Return [X, Y] of the center of cell containing provided text 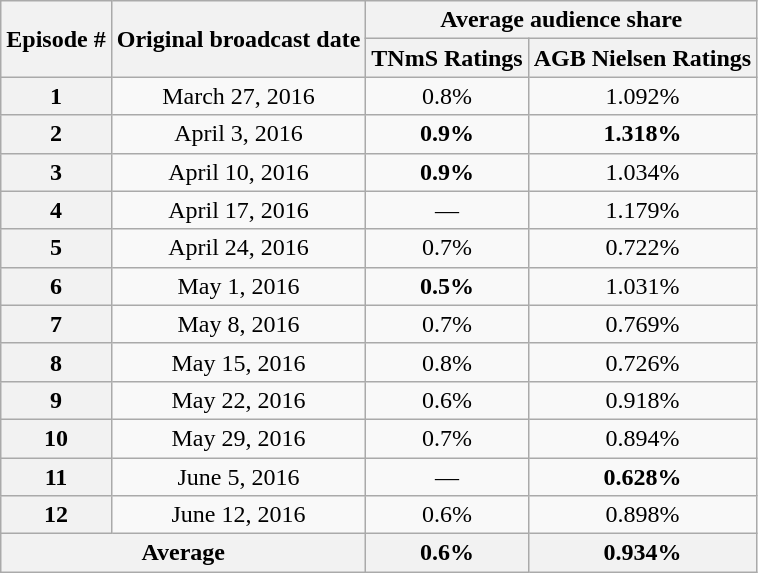
10 [56, 438]
April 24, 2016 [238, 248]
0.722% [642, 248]
May 29, 2016 [238, 438]
AGB Nielsen Ratings [642, 58]
June 12, 2016 [238, 515]
TNmS Ratings [447, 58]
6 [56, 286]
7 [56, 324]
1.034% [642, 172]
June 5, 2016 [238, 477]
0.5% [447, 286]
May 1, 2016 [238, 286]
1.092% [642, 96]
5 [56, 248]
9 [56, 400]
1.179% [642, 210]
1.318% [642, 134]
April 3, 2016 [238, 134]
12 [56, 515]
0.726% [642, 362]
0.769% [642, 324]
0.628% [642, 477]
4 [56, 210]
April 17, 2016 [238, 210]
1.031% [642, 286]
3 [56, 172]
April 10, 2016 [238, 172]
Original broadcast date [238, 39]
March 27, 2016 [238, 96]
0.894% [642, 438]
Episode # [56, 39]
May 15, 2016 [238, 362]
0.918% [642, 400]
2 [56, 134]
8 [56, 362]
Average audience share [562, 20]
1 [56, 96]
11 [56, 477]
0.898% [642, 515]
May 8, 2016 [238, 324]
Average [184, 553]
0.934% [642, 553]
May 22, 2016 [238, 400]
